Identify which cell holds the provided text, then report its (X, Y) central coordinate. 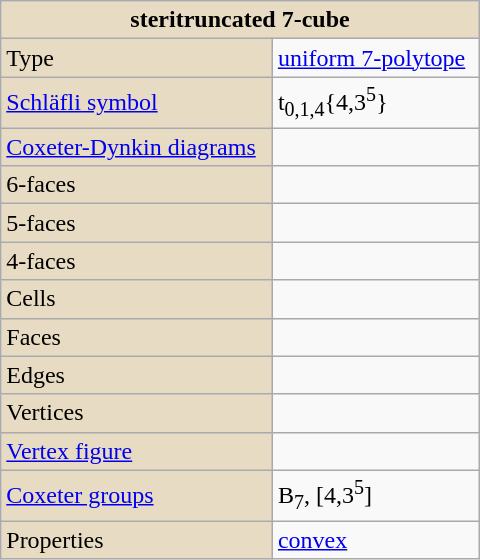
uniform 7-polytope (376, 58)
convex (376, 540)
steritruncated 7-cube (240, 20)
Type (137, 58)
5-faces (137, 223)
Coxeter groups (137, 496)
4-faces (137, 261)
Vertex figure (137, 451)
Edges (137, 375)
Faces (137, 337)
Vertices (137, 413)
Cells (137, 299)
Schläfli symbol (137, 102)
B7, [4,35] (376, 496)
t0,1,4{4,35} (376, 102)
Properties (137, 540)
6-faces (137, 185)
Coxeter-Dynkin diagrams (137, 147)
